Extract the (x, y) coordinate from the center of the cell holding the provided text.  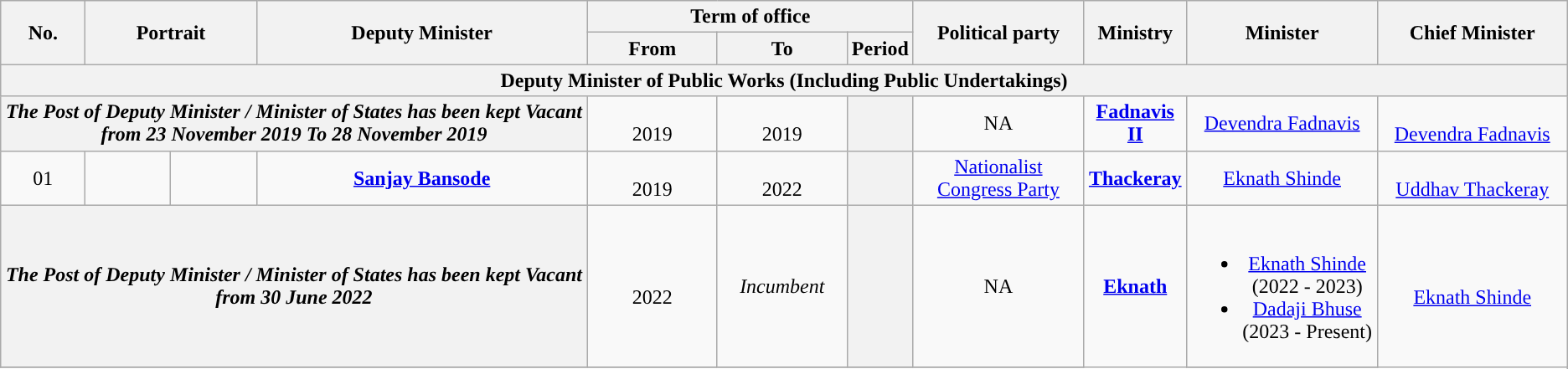
The Post of Deputy Minister / Minister of States has been kept Vacant from 23 November 2019 To 28 November 2019 (294, 124)
Fadnavis II (1135, 124)
01 (44, 177)
Deputy Minister of Public Works (Including Public Undertakings) (784, 80)
From (652, 49)
Eknath (1135, 286)
Thackeray (1135, 177)
Nationalist Congress Party (998, 177)
To (782, 49)
Chief Minister (1473, 33)
Portrait (171, 33)
Political party (998, 33)
Sanjay Bansode (422, 177)
Incumbent (782, 286)
No. (44, 33)
Deputy Minister (422, 33)
The Post of Deputy Minister / Minister of States has been kept Vacant from 30 June 2022 (294, 286)
Term of office (750, 17)
Ministry (1135, 33)
Minister (1282, 33)
Period (879, 49)
Eknath Shinde(2022 - 2023)Dadaji Bhuse (2023 - Present) (1282, 286)
Uddhav Thackeray (1473, 177)
